Locate the cell with the specified text and output its [x, y] center coordinate. 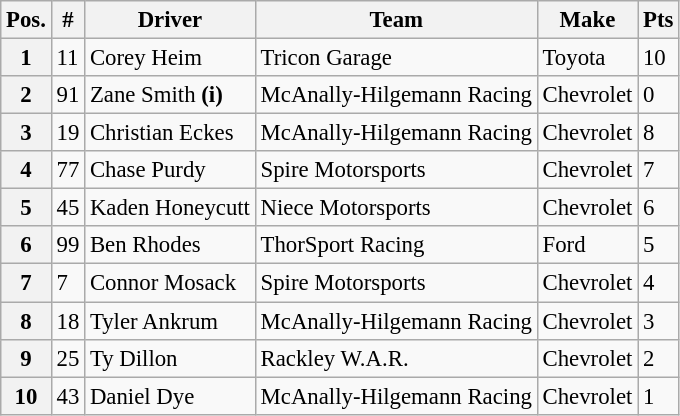
45 [68, 208]
Ty Dillon [170, 358]
25 [68, 358]
ThorSport Racing [396, 245]
Ford [587, 245]
Make [587, 20]
Christian Eckes [170, 133]
Connor Mosack [170, 283]
77 [68, 170]
9 [26, 358]
Team [396, 20]
Driver [170, 20]
43 [68, 396]
Tyler Ankrum [170, 321]
Pos. [26, 20]
18 [68, 321]
Tricon Garage [396, 58]
Zane Smith (i) [170, 95]
Daniel Dye [170, 396]
Ben Rhodes [170, 245]
11 [68, 58]
Corey Heim [170, 58]
Chase Purdy [170, 170]
99 [68, 245]
0 [658, 95]
Pts [658, 20]
Toyota [587, 58]
19 [68, 133]
# [68, 20]
Niece Motorsports [396, 208]
91 [68, 95]
Kaden Honeycutt [170, 208]
Rackley W.A.R. [396, 358]
